Return (X, Y) of the center of cell containing provided text 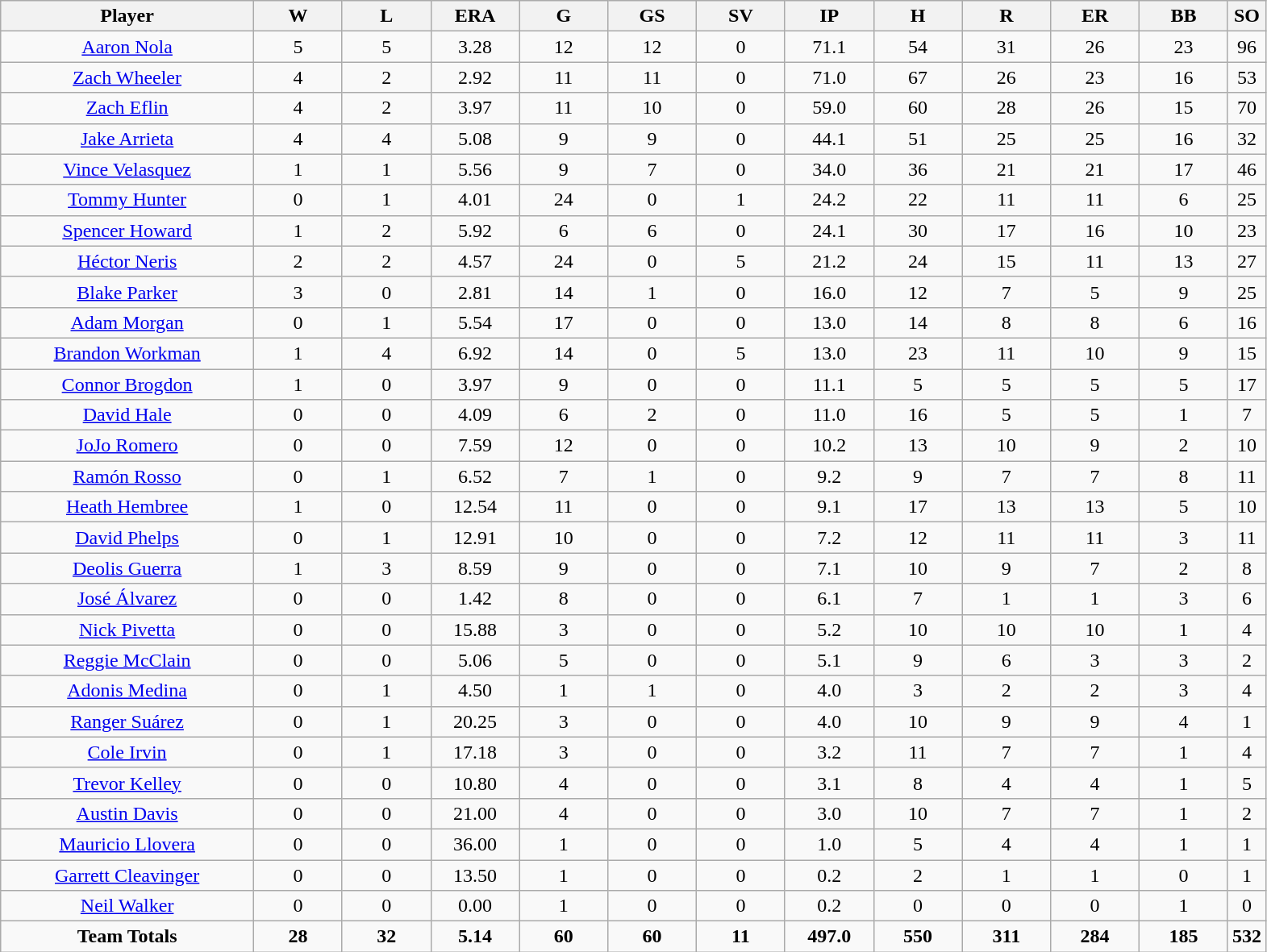
24.2 (829, 200)
11.1 (829, 385)
Jake Arrieta (127, 139)
4.50 (475, 691)
46 (1247, 169)
44.1 (829, 139)
6.92 (475, 353)
GS (652, 16)
12.91 (475, 538)
5.08 (475, 139)
96 (1247, 47)
24.1 (829, 231)
Blake Parker (127, 292)
59.0 (829, 108)
Player (127, 16)
3.28 (475, 47)
G (564, 16)
36.00 (475, 844)
11.0 (829, 415)
5.92 (475, 231)
550 (918, 937)
2.92 (475, 77)
7.1 (829, 568)
Adonis Medina (127, 691)
284 (1095, 937)
5.06 (475, 660)
Reggie McClain (127, 660)
Vince Velasquez (127, 169)
16.0 (829, 292)
4.09 (475, 415)
532 (1247, 937)
H (918, 16)
54 (918, 47)
Nick Pivetta (127, 630)
7.2 (829, 538)
9.1 (829, 507)
6.1 (829, 599)
David Hale (127, 415)
ER (1095, 16)
Aaron Nola (127, 47)
6.52 (475, 476)
Heath Hembree (127, 507)
7.59 (475, 446)
Garrett Cleavinger (127, 875)
21.2 (829, 261)
497.0 (829, 937)
5.1 (829, 660)
1.42 (475, 599)
Ranger Suárez (127, 721)
10.2 (829, 446)
31 (1007, 47)
Tommy Hunter (127, 200)
70 (1247, 108)
51 (918, 139)
SV (741, 16)
67 (918, 77)
34.0 (829, 169)
Brandon Workman (127, 353)
Spencer Howard (127, 231)
15.88 (475, 630)
Mauricio Llovera (127, 844)
3.0 (829, 813)
8.59 (475, 568)
Ramón Rosso (127, 476)
Cole Irvin (127, 752)
20.25 (475, 721)
Deolis Guerra (127, 568)
13.50 (475, 875)
Connor Brogdon (127, 385)
3.1 (829, 783)
IP (829, 16)
Adam Morgan (127, 322)
0.00 (475, 906)
30 (918, 231)
Zach Wheeler (127, 77)
José Álvarez (127, 599)
3.2 (829, 752)
10.80 (475, 783)
53 (1247, 77)
ERA (475, 16)
David Phelps (127, 538)
9.2 (829, 476)
W (298, 16)
L (386, 16)
12.54 (475, 507)
71.1 (829, 47)
5.2 (829, 630)
BB (1184, 16)
22 (918, 200)
5.14 (475, 937)
36 (918, 169)
5.54 (475, 322)
SO (1247, 16)
4.01 (475, 200)
Trevor Kelley (127, 783)
311 (1007, 937)
R (1007, 16)
1.0 (829, 844)
185 (1184, 937)
71.0 (829, 77)
Héctor Neris (127, 261)
Zach Eflin (127, 108)
4.57 (475, 261)
Neil Walker (127, 906)
5.56 (475, 169)
27 (1247, 261)
Team Totals (127, 937)
17.18 (475, 752)
21.00 (475, 813)
JoJo Romero (127, 446)
Austin Davis (127, 813)
2.81 (475, 292)
